From the cell containing the given text, extract its center point as [x, y] coordinate. 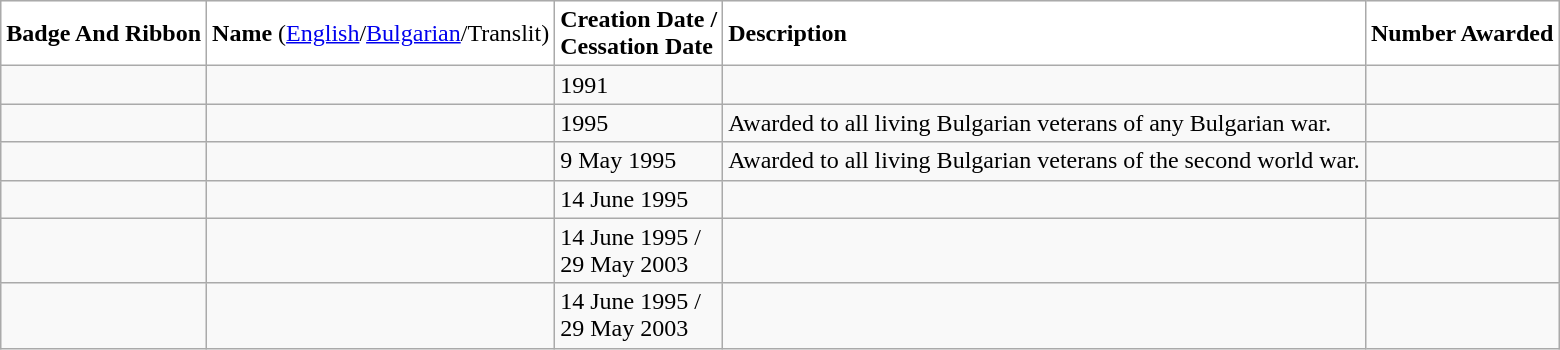
1995 [639, 123]
9 May 1995 [639, 161]
Awarded to all living Bulgarian veterans of the second world war. [1044, 161]
Number Awarded [1462, 34]
Name (English/Bulgarian/Translit) [381, 34]
Creation Date /Cessation Date [639, 34]
Awarded to all living Bulgarian veterans of any Bulgarian war. [1044, 123]
Description [1044, 34]
1991 [639, 85]
Badge And Ribbon [104, 34]
14 June 1995 [639, 199]
